From the cell containing the given text, extract its center point as [x, y] coordinate. 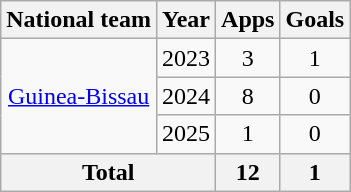
Total [108, 172]
Year [186, 20]
3 [248, 58]
2025 [186, 134]
Apps [248, 20]
Guinea-Bissau [79, 96]
2023 [186, 58]
National team [79, 20]
8 [248, 96]
Goals [315, 20]
12 [248, 172]
2024 [186, 96]
